Provide the [X, Y] coordinate of the cell's center where the given text is located.  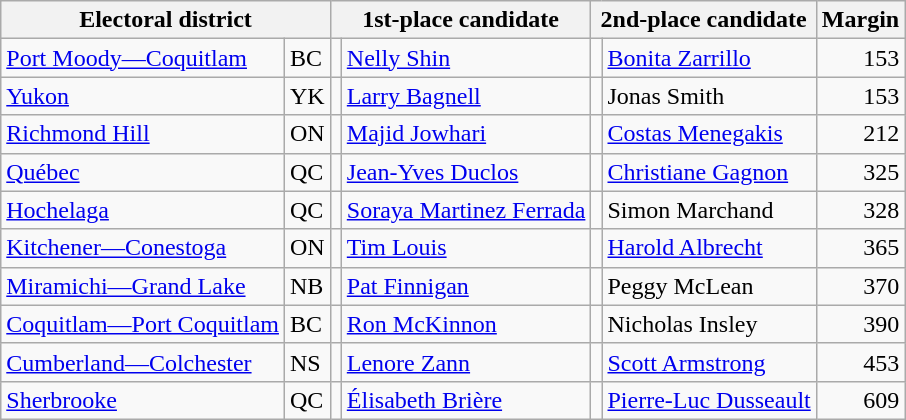
Scott Armstrong [709, 362]
370 [860, 286]
NS [307, 362]
453 [860, 362]
Richmond Hill [143, 134]
Kitchener—Conestoga [143, 248]
YK [307, 96]
212 [860, 134]
Hochelaga [143, 210]
Pat Finnigan [466, 286]
Élisabeth Brière [466, 400]
Electoral district [166, 20]
Cumberland—Colchester [143, 362]
Larry Bagnell [466, 96]
Québec [143, 172]
Nelly Shin [466, 58]
365 [860, 248]
Costas Menegakis [709, 134]
Tim Louis [466, 248]
Lenore Zann [466, 362]
Yukon [143, 96]
Coquitlam—Port Coquitlam [143, 324]
Margin [860, 20]
609 [860, 400]
1st-place candidate [460, 20]
Miramichi—Grand Lake [143, 286]
Bonita Zarrillo [709, 58]
Soraya Martinez Ferrada [466, 210]
Port Moody—Coquitlam [143, 58]
NB [307, 286]
Christiane Gagnon [709, 172]
Sherbrooke [143, 400]
Jonas Smith [709, 96]
Majid Jowhari [466, 134]
Jean-Yves Duclos [466, 172]
328 [860, 210]
Peggy McLean [709, 286]
390 [860, 324]
Nicholas Insley [709, 324]
Ron McKinnon [466, 324]
Pierre-Luc Dusseault [709, 400]
Harold Albrecht [709, 248]
Simon Marchand [709, 210]
325 [860, 172]
2nd-place candidate [704, 20]
